Identify which cell holds the provided text, then report its [X, Y] central coordinate. 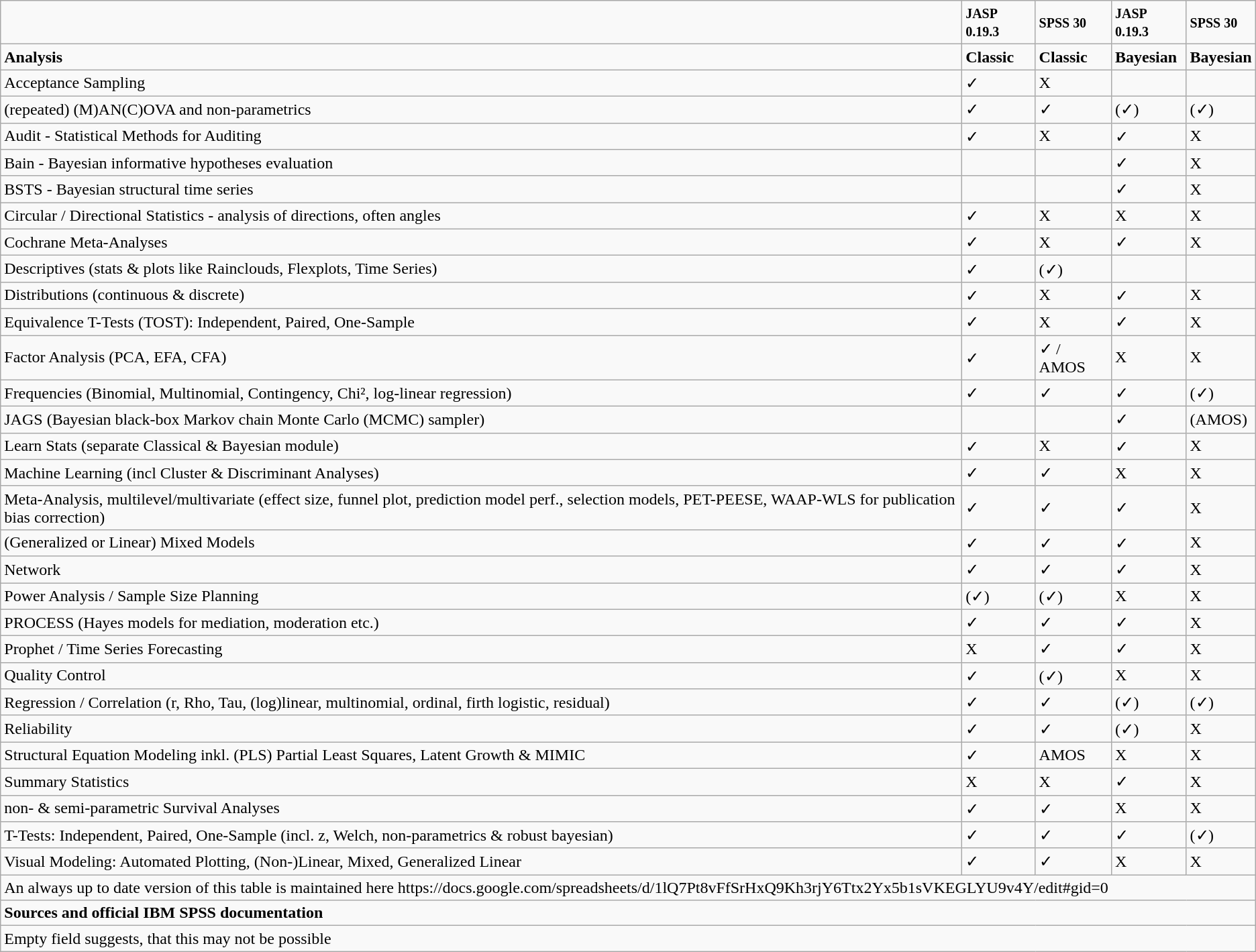
Factor Analysis (PCA, EFA, CFA) [482, 358]
Frequencies (Binomial, Multinomial, Contingency, Chi², log-linear regression) [482, 393]
Prophet / Time Series Forecasting [482, 649]
JAGS (Bayesian black-box Markov chain Monte Carlo (MCMC) sampler) [482, 420]
(repeated) (M)AN(C)OVA and non-parametrics [482, 109]
Learn Stats (separate Classical & Bayesian module) [482, 446]
Analysis [482, 57]
Sources and official IBM SPSS documentation [628, 913]
Distributions (continuous & discrete) [482, 295]
✓ / AMOS [1074, 358]
Network [482, 570]
Circular / Directional Statistics - analysis of directions, often angles [482, 216]
Visual Modeling: Automated Plotting, (Non-)Linear, Mixed, Generalized Linear [482, 861]
Empty field suggests, that this may not be possible [628, 939]
Equivalence T-Tests (TOST): Independent, Paired, One-Sample [482, 322]
PROCESS (Hayes models for mediation, moderation etc.) [482, 623]
AMOS [1074, 755]
Machine Learning (incl Cluster & Discriminant Analyses) [482, 473]
Descriptives (stats & plots like Rainclouds, Flexplots, Time Series) [482, 269]
Quality Control [482, 676]
Audit - Statistical Methods for Auditing [482, 136]
T-Tests: Independent, Paired, One-Sample (incl. z, Welch, non-parametrics & robust bayesian) [482, 835]
(AMOS) [1221, 420]
Structural Equation Modeling inkl. (PLS) Partial Least Squares, Latent Growth & MIMIC [482, 755]
(Generalized or Linear) Mixed Models [482, 543]
BSTS - Bayesian structural time series [482, 189]
non- & semi-parametric Survival Analyses [482, 808]
Summary Statistics [482, 782]
Cochrane Meta-Analyses [482, 242]
Regression / Correlation (r, Rho, Tau, (log)linear, multinomial, ordinal, firth logistic, residual) [482, 702]
Acceptance Sampling [482, 83]
Bain - Bayesian informative hypotheses evaluation [482, 163]
Reliability [482, 729]
Power Analysis / Sample Size Planning [482, 596]
